Return [x, y] of the center of cell containing provided text 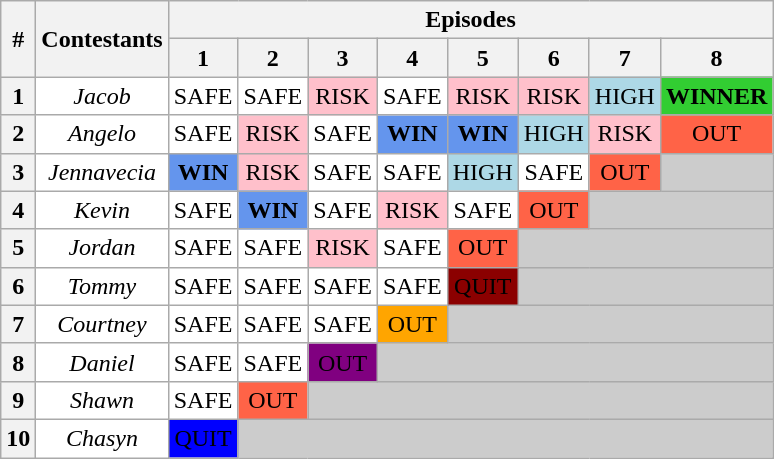
Jordan [102, 248]
Chasyn [102, 438]
9 [18, 400]
Jacob [102, 96]
Shawn [102, 400]
Courtney [102, 324]
Contestants [102, 39]
Episodes [470, 20]
WINNER [716, 96]
Kevin [102, 210]
Daniel [102, 362]
10 [18, 438]
Tommy [102, 286]
Jennavecia [102, 172]
# [18, 39]
Angelo [102, 134]
